Capture the cell that displays the provided text and extract its [X, Y] central coordinate. 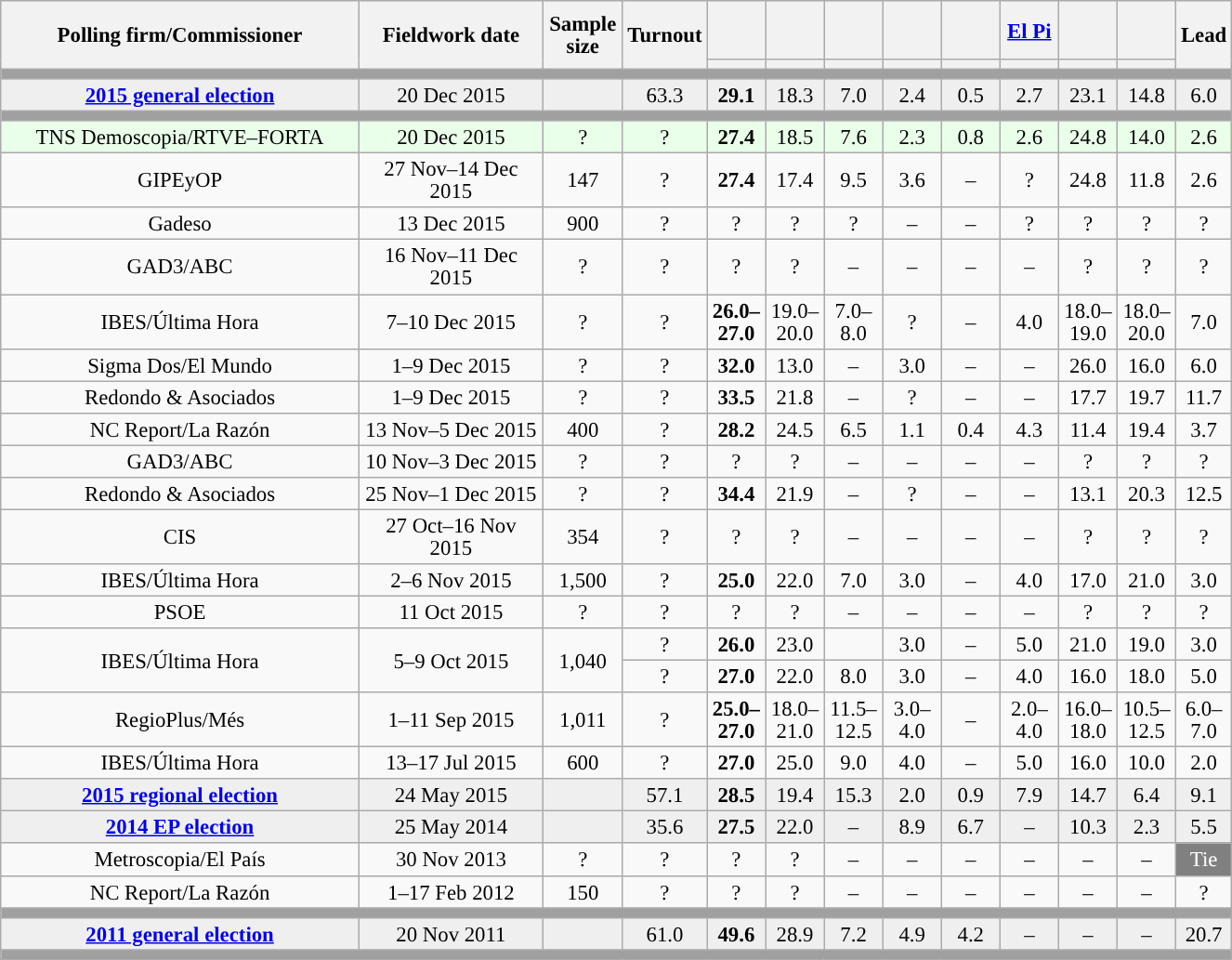
19.0–20.0 [795, 322]
5.5 [1204, 827]
2.4 [912, 95]
10 Nov–3 Dec 2015 [451, 461]
4.2 [970, 933]
34.4 [736, 494]
0.5 [970, 95]
11.4 [1087, 429]
27 Nov–14 Dec 2015 [451, 180]
16 Nov–11 Dec 2015 [451, 268]
14.0 [1147, 138]
17.0 [1087, 580]
20 Nov 2011 [451, 933]
27.5 [736, 827]
18.0–19.0 [1087, 322]
6.0–7.0 [1204, 719]
20.7 [1204, 933]
15.3 [853, 796]
19.7 [1147, 398]
2014 EP election [180, 827]
6.5 [853, 429]
Sample size [583, 35]
13–17 Jul 2015 [451, 764]
25.0–27.0 [736, 719]
4.3 [1029, 429]
Lead [1204, 35]
1–17 Feb 2012 [451, 892]
18.3 [795, 95]
0.4 [970, 429]
CIS [180, 537]
13 Nov–5 Dec 2015 [451, 429]
2.0–4.0 [1029, 719]
6.7 [970, 827]
Polling firm/Commissioner [180, 35]
1,040 [583, 660]
63.3 [665, 95]
18.0–21.0 [795, 719]
7.9 [1029, 796]
30 Nov 2013 [451, 861]
33.5 [736, 398]
Turnout [665, 35]
10.3 [1087, 827]
20.3 [1147, 494]
35.6 [665, 827]
354 [583, 537]
3.6 [912, 180]
9.1 [1204, 796]
23.1 [1087, 95]
21.9 [795, 494]
GIPEyOP [180, 180]
2–6 Nov 2015 [451, 580]
13.0 [795, 364]
10.5–12.5 [1147, 719]
150 [583, 892]
7.2 [853, 933]
1,011 [583, 719]
11.7 [1204, 398]
17.7 [1087, 398]
1.1 [912, 429]
Fieldwork date [451, 35]
26.0–27.0 [736, 322]
10.0 [1147, 764]
13 Dec 2015 [451, 225]
29.1 [736, 95]
900 [583, 225]
2011 general election [180, 933]
1–11 Sep 2015 [451, 719]
16.0–18.0 [1087, 719]
9.0 [853, 764]
24 May 2015 [451, 796]
21.8 [795, 398]
El Pi [1029, 30]
11.8 [1147, 180]
3.7 [1204, 429]
11 Oct 2015 [451, 612]
27 Oct–16 Nov 2015 [451, 537]
RegioPlus/Més [180, 719]
28.9 [795, 933]
Gadeso [180, 225]
11.5–12.5 [853, 719]
Metroscopia/El País [180, 861]
3.0–4.0 [912, 719]
8.0 [853, 677]
9.5 [853, 180]
23.0 [795, 645]
147 [583, 180]
13.1 [1087, 494]
PSOE [180, 612]
600 [583, 764]
49.6 [736, 933]
5–9 Oct 2015 [451, 660]
8.9 [912, 827]
2015 general election [180, 95]
TNS Demoscopia/RTVE–FORTA [180, 138]
19.0 [1147, 645]
14.7 [1087, 796]
6.4 [1147, 796]
17.4 [795, 180]
Sigma Dos/El Mundo [180, 364]
32.0 [736, 364]
2.7 [1029, 95]
18.0–20.0 [1147, 322]
0.9 [970, 796]
18.0 [1147, 677]
25 May 2014 [451, 827]
57.1 [665, 796]
7–10 Dec 2015 [451, 322]
4.9 [912, 933]
Tie [1204, 861]
2015 regional election [180, 796]
1,500 [583, 580]
18.5 [795, 138]
12.5 [1204, 494]
14.8 [1147, 95]
28.2 [736, 429]
0.8 [970, 138]
7.0–8.0 [853, 322]
61.0 [665, 933]
24.5 [795, 429]
7.6 [853, 138]
28.5 [736, 796]
400 [583, 429]
25 Nov–1 Dec 2015 [451, 494]
